Search for the cell housing the specified text and yield its (X, Y) center coordinate. 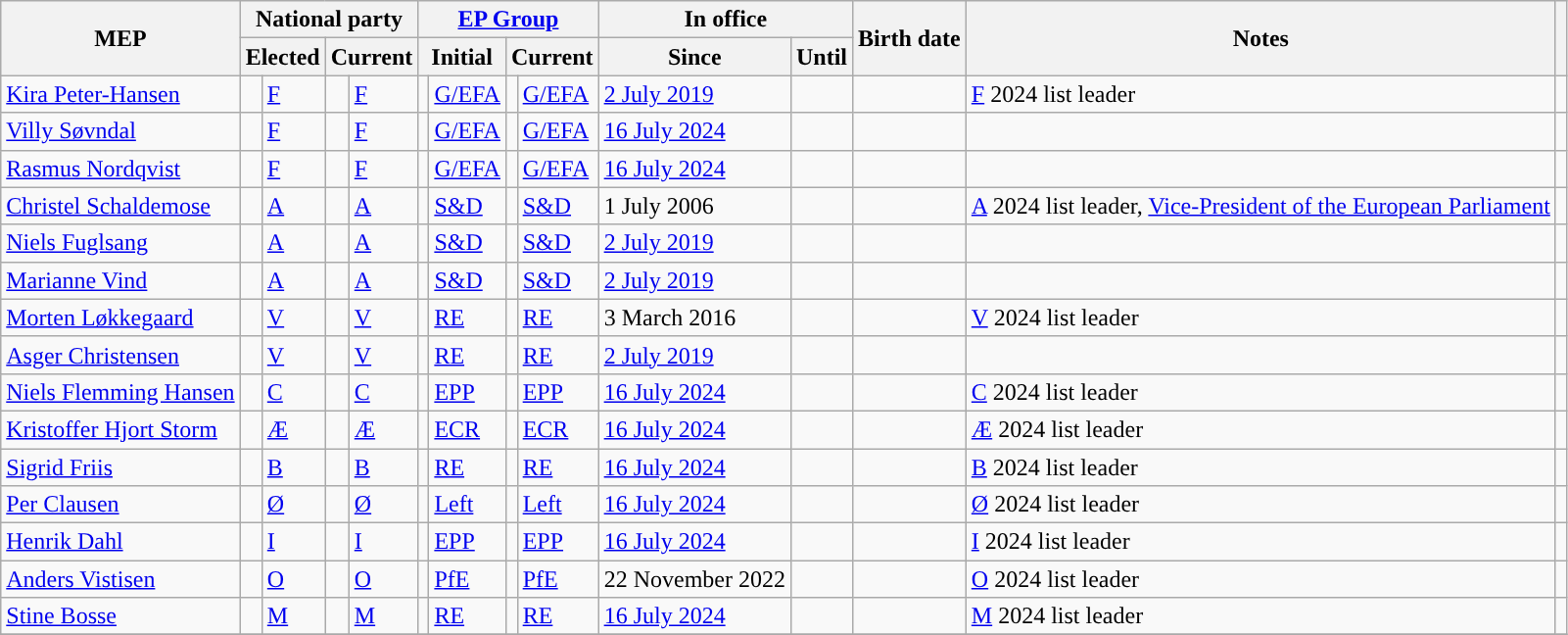
Kira Peter-Hansen (120, 94)
Initial (462, 57)
Until (821, 57)
National party (329, 20)
22 November 2022 (694, 579)
Asger Christensen (120, 355)
EP Group (508, 20)
F 2024 list leader (1260, 94)
Ø 2024 list leader (1260, 505)
Christel Schaldemose (120, 206)
Anders Vistisen (120, 579)
Sigrid Friis (120, 467)
I 2024 list leader (1260, 542)
Stine Bosse (120, 616)
In office (725, 20)
Per Clausen (120, 505)
Notes (1260, 38)
Birth date (910, 38)
1 July 2006 (694, 206)
Since (694, 57)
A 2024 list leader, Vice-President of the European Parliament (1260, 206)
Niels Fuglsang (120, 243)
Rasmus Nordqvist (120, 169)
O 2024 list leader (1260, 579)
Niels Flemming Hansen (120, 392)
Villy Søvndal (120, 131)
B 2024 list leader (1260, 467)
C 2024 list leader (1260, 392)
Æ 2024 list leader (1260, 429)
Morten Løkkegaard (120, 317)
V 2024 list leader (1260, 317)
Elected (282, 57)
Henrik Dahl (120, 542)
Marianne Vind (120, 280)
3 March 2016 (694, 317)
MEP (120, 38)
M 2024 list leader (1260, 616)
Kristoffer Hjort Storm (120, 429)
